Find where the given text appears and provide that cell's center as [x, y] coordinate. 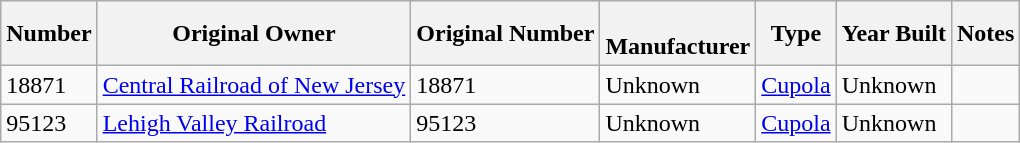
Lehigh Valley Railroad [254, 123]
Year Built [894, 34]
Manufacturer [678, 34]
Central Railroad of New Jersey [254, 85]
Notes [985, 34]
Original Number [506, 34]
Number [49, 34]
Original Owner [254, 34]
Type [796, 34]
